Pinpoint the cell where the given text exists, returning its (X, Y) midpoint coordinate. 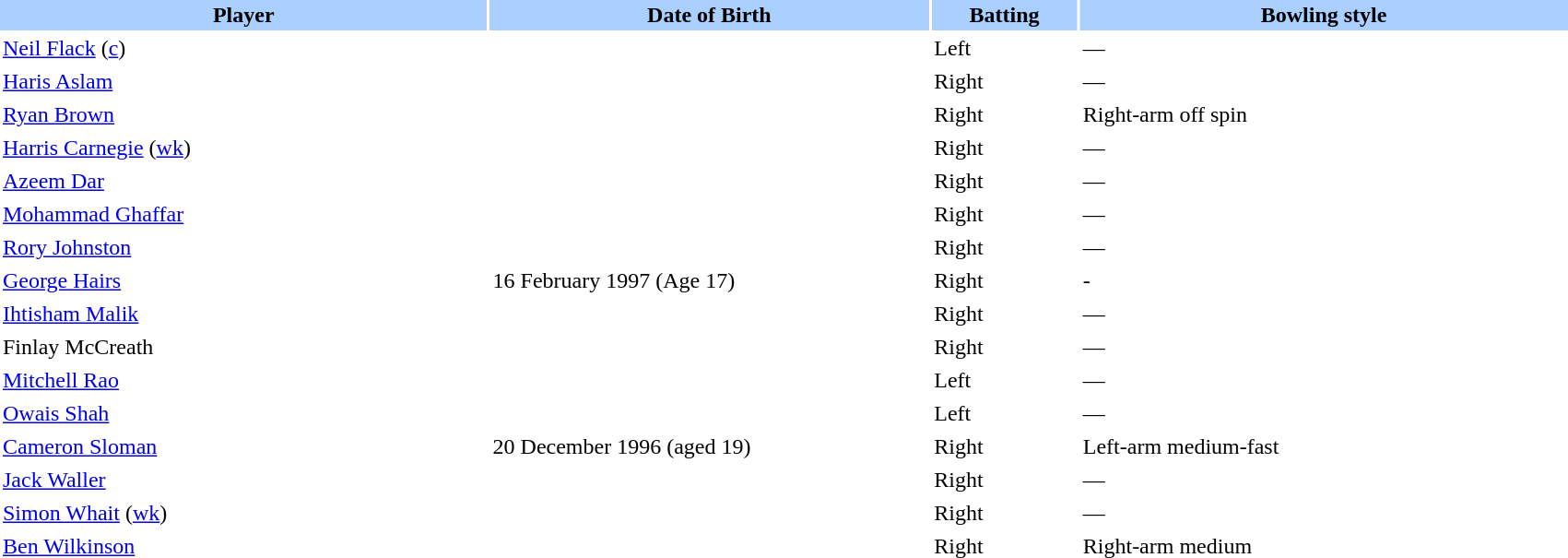
Cameron Sloman (243, 446)
Ryan Brown (243, 114)
Haris Aslam (243, 81)
- (1324, 280)
Rory Johnston (243, 247)
Neil Flack (c) (243, 48)
George Hairs (243, 280)
Mitchell Rao (243, 380)
Mohammad Ghaffar (243, 214)
Right-arm off spin (1324, 114)
Jack Waller (243, 480)
Bowling style (1324, 15)
Batting (1005, 15)
Azeem Dar (243, 181)
Finlay McCreath (243, 347)
Ihtisham Malik (243, 314)
Simon Whait (wk) (243, 513)
Harris Carnegie (wk) (243, 148)
Owais Shah (243, 413)
16 February 1997 (Age 17) (710, 280)
Date of Birth (710, 15)
Left-arm medium-fast (1324, 446)
Player (243, 15)
20 December 1996 (aged 19) (710, 446)
